Identify which cell holds the provided text, then report its [x, y] central coordinate. 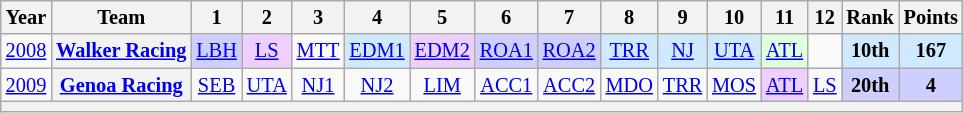
1 [216, 17]
11 [784, 17]
EDM1 [376, 51]
MOS [734, 85]
7 [570, 17]
12 [824, 17]
10 [734, 17]
MDO [630, 85]
ACC1 [506, 85]
Points [931, 17]
8 [630, 17]
NJ [682, 51]
9 [682, 17]
Rank [870, 17]
Walker Racing [121, 51]
ROA2 [570, 51]
LBH [216, 51]
2008 [26, 51]
3 [318, 17]
167 [931, 51]
ROA1 [506, 51]
EDM2 [442, 51]
Year [26, 17]
Team [121, 17]
5 [442, 17]
ACC2 [570, 85]
Genoa Racing [121, 85]
2 [267, 17]
10th [870, 51]
NJ2 [376, 85]
NJ1 [318, 85]
SEB [216, 85]
MTT [318, 51]
2009 [26, 85]
LIM [442, 85]
6 [506, 17]
20th [870, 85]
